Output the (x, y) coordinate of the center of the cell containing the given text.  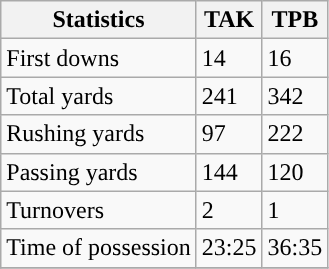
342 (295, 96)
222 (295, 134)
TAK (229, 20)
144 (229, 172)
97 (229, 134)
TPB (295, 20)
2 (229, 210)
Passing yards (99, 172)
36:35 (295, 248)
23:25 (229, 248)
Rushing yards (99, 134)
14 (229, 58)
241 (229, 96)
16 (295, 58)
Turnovers (99, 210)
Statistics (99, 20)
First downs (99, 58)
120 (295, 172)
1 (295, 210)
Time of possession (99, 248)
Total yards (99, 96)
